Provide the (X, Y) coordinate of the cell's center where the given text is located.  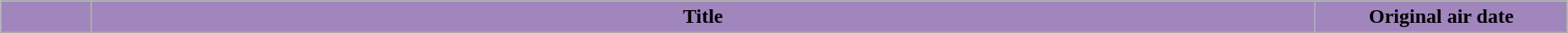
Title (703, 17)
Original air date (1441, 17)
